Determine the (X, Y) coordinate at the center of the cell enclosing the given text.  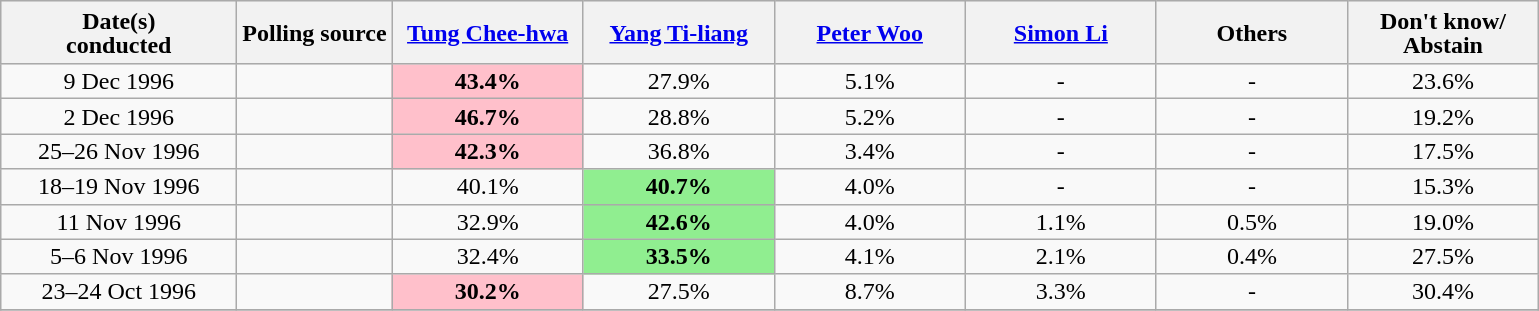
3.3% (1060, 292)
19.0% (1442, 222)
43.4% (488, 82)
46.7% (488, 116)
23–24 Oct 1996 (119, 292)
11 Nov 1996 (119, 222)
42.6% (678, 222)
0.5% (1252, 222)
28.8% (678, 116)
17.5% (1442, 152)
33.5% (678, 256)
3.4% (870, 152)
4.1% (870, 256)
Date(s)conducted (119, 32)
30.4% (1442, 292)
36.8% (678, 152)
5.2% (870, 116)
15.3% (1442, 186)
30.2% (488, 292)
23.6% (1442, 82)
Simon Li (1060, 32)
9 Dec 1996 (119, 82)
Don't know/Abstain (1442, 32)
Yang Ti-liang (678, 32)
18–19 Nov 1996 (119, 186)
0.4% (1252, 256)
1.1% (1060, 222)
19.2% (1442, 116)
32.4% (488, 256)
40.7% (678, 186)
5–6 Nov 1996 (119, 256)
27.9% (678, 82)
Peter Woo (870, 32)
2.1% (1060, 256)
5.1% (870, 82)
25–26 Nov 1996 (119, 152)
Others (1252, 32)
40.1% (488, 186)
8.7% (870, 292)
32.9% (488, 222)
Tung Chee-hwa (488, 32)
2 Dec 1996 (119, 116)
42.3% (488, 152)
Polling source (314, 32)
